Output the [x, y] coordinate of the center of the cell containing the given text.  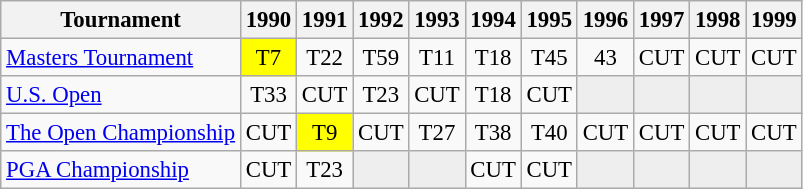
PGA Championship [121, 170]
43 [605, 58]
T22 [325, 58]
T33 [268, 95]
The Open Championship [121, 133]
T45 [549, 58]
T9 [325, 133]
1996 [605, 20]
U.S. Open [121, 95]
1994 [493, 20]
1995 [549, 20]
1997 [661, 20]
Masters Tournament [121, 58]
Tournament [121, 20]
T59 [381, 58]
1990 [268, 20]
T11 [437, 58]
T38 [493, 133]
1993 [437, 20]
1992 [381, 20]
T7 [268, 58]
1999 [774, 20]
T40 [549, 133]
1998 [718, 20]
1991 [325, 20]
T27 [437, 133]
